Return the (x, y) coordinate for the center point of the cell that contains the specified text.  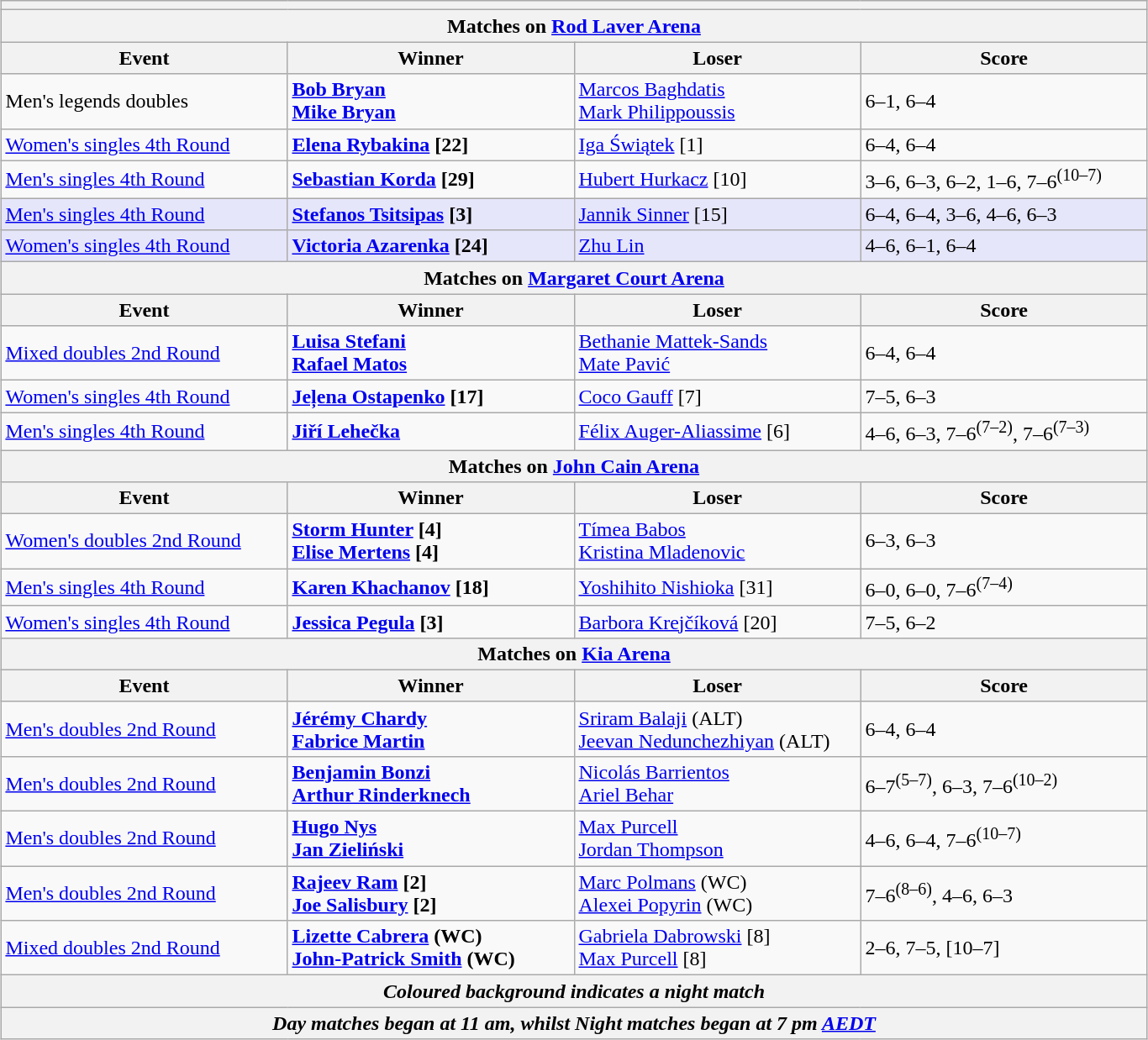
Matches on Margaret Court Arena (574, 278)
6–4, 6–4, 3–6, 4–6, 6–3 (1003, 214)
Marc Polmans (WC) Alexei Popyrin (WC) (718, 894)
Elena Rybakina [22] (430, 144)
Matches on Rod Laver Arena (574, 26)
Victoria Azarenka [24] (430, 246)
Tímea Babos Kristina Mladenovic (718, 541)
Karen Khachanov [18] (430, 588)
Barbora Krejčíková [20] (718, 622)
Nicolás Barrientos Ariel Behar (718, 785)
Women's doubles 2nd Round (145, 541)
Marcos Baghdatis Mark Philippoussis (718, 101)
Jessica Pegula [3] (430, 622)
Luisa Stefani Rafael Matos (430, 353)
Sriram Balaji (ALT) Jeevan Nedunchezhiyan (ALT) (718, 729)
Stefanos Tsitsipas [3] (430, 214)
6–1, 6–4 (1003, 101)
Iga Świątek [1] (718, 144)
Jérémy Chardy Fabrice Martin (430, 729)
Hugo Nys Jan Zieliński (430, 838)
4–6, 6–1, 6–4 (1003, 246)
3–6, 6–3, 6–2, 1–6, 7–6(10–7) (1003, 180)
Lizette Cabrera (WC) John-Patrick Smith (WC) (430, 948)
Matches on Kia Arena (574, 654)
Coloured background indicates a night match (574, 991)
Coco Gauff [7] (718, 397)
Jannik Sinner [15] (718, 214)
6–3, 6–3 (1003, 541)
Bethanie Mattek-Sands Mate Pavić (718, 353)
Rajeev Ram [2] Joe Salisbury [2] (430, 894)
Yoshihito Nishioka [31] (718, 588)
7–6(8–6), 4–6, 6–3 (1003, 894)
Max Purcell Jordan Thompson (718, 838)
Matches on John Cain Arena (574, 466)
Day matches began at 11 am, whilst Night matches began at 7 pm AEDT (574, 1023)
2–6, 7–5, [10–7] (1003, 948)
Jiří Lehečka (430, 432)
Benjamin Bonzi Arthur Rinderknech (430, 785)
Sebastian Korda [29] (430, 180)
4–6, 6–3, 7–6(7–2), 7–6(7–3) (1003, 432)
Hubert Hurkacz [10] (718, 180)
7–5, 6–2 (1003, 622)
Men's legends doubles (145, 101)
4–6, 6–4, 7–6(10–7) (1003, 838)
Zhu Lin (718, 246)
Storm Hunter [4] Elise Mertens [4] (430, 541)
Félix Auger-Aliassime [6] (718, 432)
7–5, 6–3 (1003, 397)
Gabriela Dabrowski [8] Max Purcell [8] (718, 948)
6–7(5–7), 6–3, 7–6(10–2) (1003, 785)
Bob Bryan Mike Bryan (430, 101)
6–0, 6–0, 7–6(7–4) (1003, 588)
Jeļena Ostapenko [17] (430, 397)
